Determine the (x, y) coordinate at the center of the cell enclosing the given text.  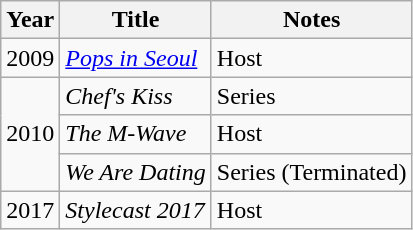
Title (136, 20)
2010 (30, 134)
Series (312, 96)
We Are Dating (136, 172)
Year (30, 20)
Pops in Seoul (136, 58)
Chef's Kiss (136, 96)
Notes (312, 20)
Stylecast 2017 (136, 210)
The M-Wave (136, 134)
2009 (30, 58)
2017 (30, 210)
Series (Terminated) (312, 172)
